Provide the [x, y] coordinate of the cell's center where the given text is located.  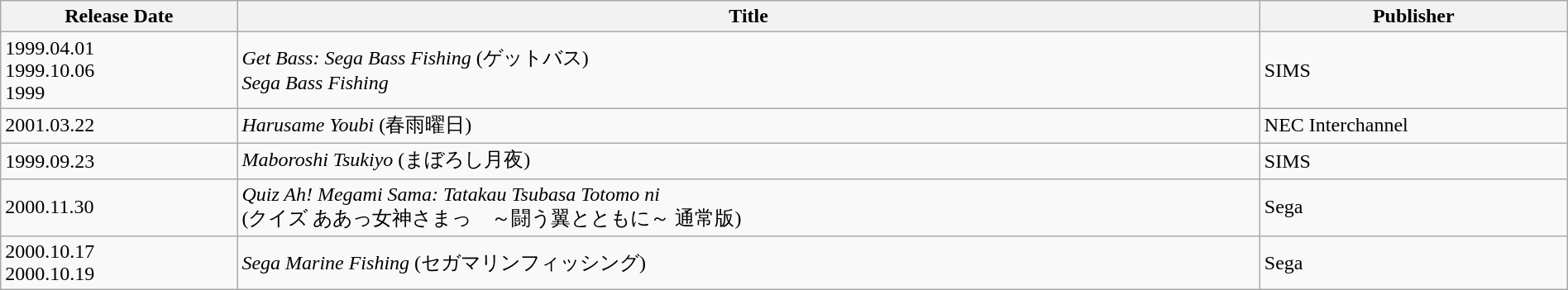
1999.04.01 1999.10.06 1999 [119, 70]
2000.11.30 [119, 207]
Quiz Ah! Megami Sama: Tatakau Tsubasa Totomo ni(クイズ ああっ女神さまっ ～闘う翼とともに～ 通常版) [748, 207]
NEC Interchannel [1413, 126]
Title [748, 17]
Harusame Youbi (春雨曜日) [748, 126]
2001.03.22 [119, 126]
2000.10.17 2000.10.19 [119, 263]
Maboroshi Tsukiyo (まぼろし月夜) [748, 160]
Get Bass: Sega Bass Fishing (ゲットバス) Sega Bass Fishing [748, 70]
Sega Marine Fishing (セガマリンフィッシング) [748, 263]
1999.09.23 [119, 160]
Publisher [1413, 17]
Release Date [119, 17]
